Return [X, Y] of the center of cell containing provided text 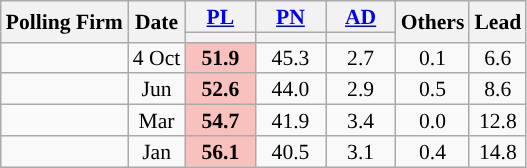
Jun [156, 90]
PN [290, 16]
Others [433, 22]
54.7 [220, 120]
6.6 [498, 58]
45.3 [290, 58]
Lead [498, 22]
PL [220, 16]
0.4 [433, 152]
3.4 [361, 120]
Polling Firm [64, 22]
2.9 [361, 90]
44.0 [290, 90]
4 Oct [156, 58]
3.1 [361, 152]
AD [361, 16]
Jan [156, 152]
52.6 [220, 90]
41.9 [290, 120]
2.7 [361, 58]
Mar [156, 120]
0.1 [433, 58]
0.0 [433, 120]
14.8 [498, 152]
56.1 [220, 152]
8.6 [498, 90]
Date [156, 22]
40.5 [290, 152]
0.5 [433, 90]
12.8 [498, 120]
51.9 [220, 58]
